Scan for the cell matching the given text and deliver its (X, Y) coordinate at center. 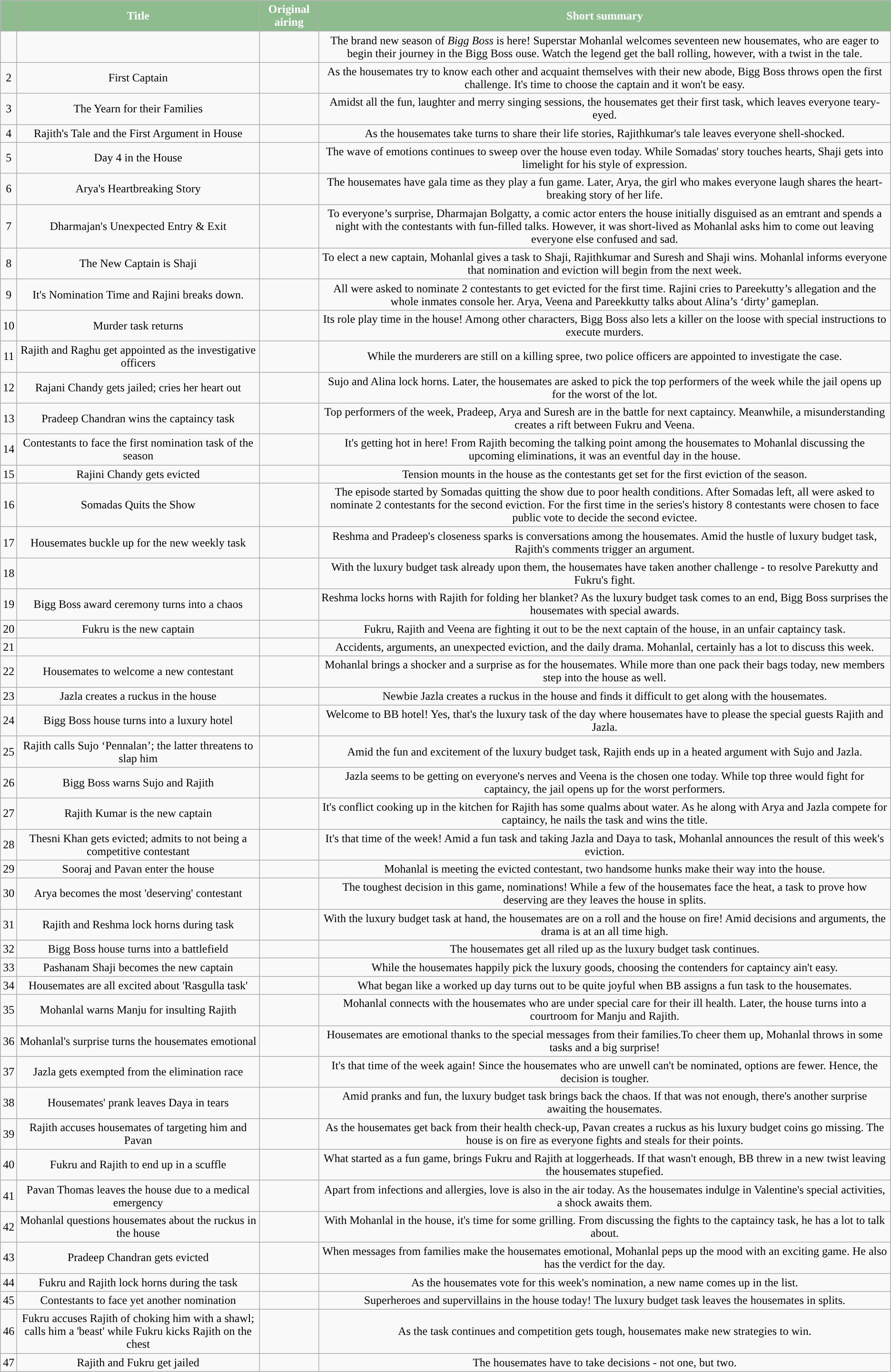
Tension mounts in the house as the contestants get set for the first eviction of the season. (605, 474)
5 (9, 158)
Dharmajan's Unexpected Entry & Exit (138, 226)
Pashanam Shaji becomes the new captain (138, 967)
Sooraj and Pavan enter the house (138, 869)
Housemates are emotional thanks to the special messages from their families.To cheer them up, Mohanlal throws in some tasks and a big surprise! (605, 1041)
It's that time of the week again! Since the housemates who are unwell can't be nominated, options are fewer. Hence, the decision is tougher. (605, 1072)
9 (9, 294)
31 (9, 925)
Title (138, 16)
It's that time of the week! Amid a fun task and taking Jazla and Daya to task, Mohanlal announces the result of this week's eviction. (605, 845)
Amid the fun and excitement of the luxury budget task, Rajith ends up in a heated argument with Sujo and Jazla. (605, 751)
6 (9, 189)
The housemates have to take decisions - not one, but two. (605, 1362)
Fukru and Rajith lock horns during the task (138, 1282)
Somadas Quits the Show (138, 505)
38 (9, 1103)
Apart from infections and allergies, love is also in the air today. As the housemates indulge in Valentine's special activities, a shock awaits them. (605, 1196)
Jazla creates a ruckus in the house (138, 696)
Mohanlal questions housemates about the ruckus in the house (138, 1226)
Fukru, Rajith and Veena are fighting it out to be the next captain of the house, in an unfair captaincy task. (605, 629)
41 (9, 1196)
4 (9, 133)
42 (9, 1226)
With the luxury budget task already upon them, the housemates have taken another challenge - to resolve Parekutty and Fukru's fight. (605, 573)
40 (9, 1164)
Sujo and Alina lock horns. Later, the housemates are asked to pick the top performers of the week while the jail opens up for the worst of the lot. (605, 388)
Fukru and Rajith to end up in a scuffle (138, 1164)
Arya's Heartbreaking Story (138, 189)
22 (9, 671)
What started as a fun game, brings Fukru and Rajith at loggerheads. If that wasn't enough, BB threw in a new twist leaving the housemates stupefied. (605, 1164)
Jazla gets exempted from the elimination race (138, 1072)
39 (9, 1134)
The housemates get all riled up as the luxury budget task continues. (605, 949)
Superheroes and supervillains in the house today! The luxury budget task leaves the housemates in splits. (605, 1301)
32 (9, 949)
23 (9, 696)
Thesni Khan gets evicted; admits to not being a competitive contestant (138, 845)
Bigg Boss house turns into a battlefield (138, 949)
As the housemates take turns to share their life stories, Rajithkumar's tale leaves everyone shell-shocked. (605, 133)
3 (9, 109)
35 (9, 1010)
26 (9, 783)
Mohanlal connects with the housemates who are under special care for their ill health. Later, the house turns into a courtroom for Manju and Rajith. (605, 1010)
Welcome to BB hotel! Yes, that's the luxury task of the day where housemates have to please the special guests Rajith and Jazla. (605, 721)
First Captain (138, 78)
43 (9, 1258)
Pradeep Chandran gets evicted (138, 1258)
Bigg Boss warns Sujo and Rajith (138, 783)
What began like a worked up day turns out to be quite joyful when BB assigns a fun task to the housemates. (605, 985)
8 (9, 264)
28 (9, 845)
Fukru accuses Rajith of choking him with a shawl; calls him a 'beast' while Fukru kicks Rajith on the chest (138, 1332)
When messages from families make the housemates emotional, Mohanlal peps up the mood with an exciting game. He also has the verdict for the day. (605, 1258)
Short summary (605, 16)
15 (9, 474)
Accidents, arguments, an unexpected eviction, and the daily drama. Mohanlal, certainly has a lot to discuss this week. (605, 647)
45 (9, 1301)
29 (9, 869)
12 (9, 388)
34 (9, 985)
Pradeep Chandran wins the captaincy task (138, 419)
18 (9, 573)
16 (9, 505)
Bigg Boss house turns into a luxury hotel (138, 721)
27 (9, 813)
47 (9, 1362)
11 (9, 356)
As the task continues and competition gets tough, housemates make new strategies to win. (605, 1332)
Pavan Thomas leaves the house due to a medical emergency (138, 1196)
30 (9, 894)
Housemates' prank leaves Daya in tears (138, 1103)
7 (9, 226)
13 (9, 419)
It's Nomination Time and Rajini breaks down. (138, 294)
Fukru is the new captain (138, 629)
The Yearn for their Families (138, 109)
Rajith and Raghu get appointed as the investigative officers (138, 356)
36 (9, 1041)
Mohanlal is meeting the evicted contestant, two handsome hunks make their way into the house. (605, 869)
Rajini Chandy gets evicted (138, 474)
25 (9, 751)
44 (9, 1282)
Rajith accuses housemates of targeting him and Pavan (138, 1134)
Mohanlal warns Manju for insulting Rajith (138, 1010)
Housemates buckle up for the new weekly task (138, 543)
Contestants to face the first nomination task of the season (138, 449)
Rajith Kumar is the new captain (138, 813)
While the murderers are still on a killing spree, two police officers are appointed to investigate the case. (605, 356)
Bigg Boss award ceremony turns into a chaos (138, 605)
21 (9, 647)
Amid pranks and fun, the luxury budget task brings back the chaos. If that was not enough, there's another surprise awaiting the housemates. (605, 1103)
14 (9, 449)
Rajith and Reshma lock horns during task (138, 925)
The housemates have gala time as they play a fun game. Later, Arya, the girl who makes everyone laugh shares the heart-breaking story of her life. (605, 189)
37 (9, 1072)
10 (9, 326)
Amidst all the fun, laughter and merry singing sessions, the housemates get their first task, which leaves everyone teary-eyed. (605, 109)
Mohanlal's surprise turns the housemates emotional (138, 1041)
Rajith calls Sujo ‘Pennalan’; the latter threatens to slap him (138, 751)
Arya becomes the most 'deserving' contestant (138, 894)
Its role play time in the house! Among other characters, Bigg Boss also lets a killer on the loose with special instructions to execute murders. (605, 326)
46 (9, 1332)
20 (9, 629)
Day 4 in the House (138, 158)
24 (9, 721)
While the housemates happily pick the luxury goods, choosing the contenders for captaincy ain't easy. (605, 967)
With Mohanlal in the house, it's time for some grilling. From discussing the fights to the captaincy task, he has a lot to talk about. (605, 1226)
Rajani Chandy gets jailed; cries her heart out (138, 388)
Newbie Jazla creates a ruckus in the house and finds it difficult to get along with the housemates. (605, 696)
17 (9, 543)
Rajith's Tale and the First Argument in House (138, 133)
The New Captain is Shaji (138, 264)
Original airing (289, 16)
Housemates are all excited about 'Rasgulla task' (138, 985)
2 (9, 78)
As the housemates vote for this week's nomination, a new name comes up in the list. (605, 1282)
Housemates to welcome a new contestant (138, 671)
19 (9, 605)
Murder task returns (138, 326)
Contestants to face yet another nomination (138, 1301)
Mohanlal brings a shocker and a surprise as for the housemates. While more than one pack their bags today, new members step into the house as well. (605, 671)
33 (9, 967)
Rajith and Fukru get jailed (138, 1362)
